Search for the cell housing the specified text and yield its [x, y] center coordinate. 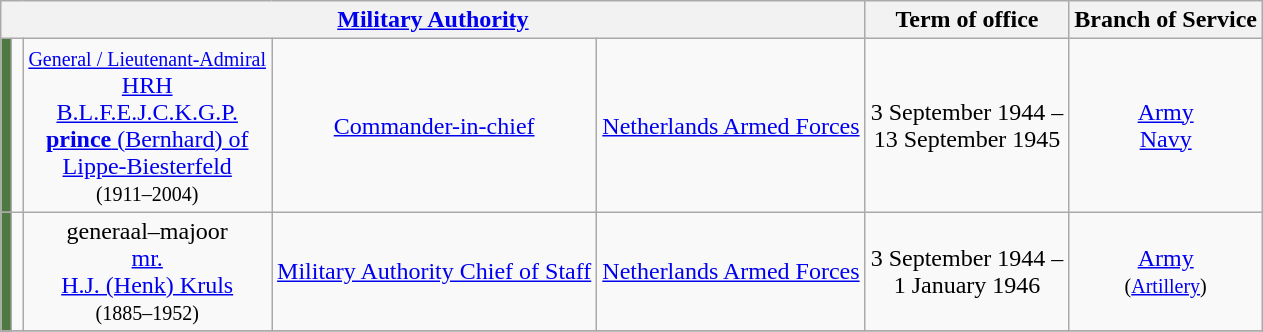
Military Authority [433, 20]
Branch of Service [1166, 20]
Commander-in-chief [434, 126]
Term of office [967, 20]
generaal–majoor mr. H.J. (Henk) Kruls (1885–1952) [148, 272]
Military Authority Chief of Staff [434, 272]
3 September 1944 – 13 September 1945 [967, 126]
General / Lieutenant-Admiral HRH B.L.F.E.J.C.K.G.P. prince (Bernhard) of Lippe-Biesterfeld (1911–2004) [148, 126]
Army Navy [1166, 126]
Army (Artillery) [1166, 272]
3 September 1944 – 1 January 1946 [967, 272]
